Identify which cell holds the provided text, then report its [x, y] central coordinate. 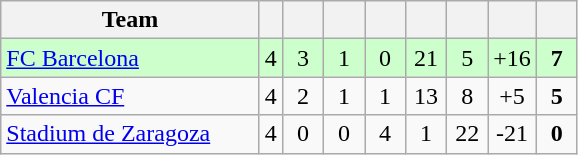
+16 [512, 58]
3 [302, 58]
2 [302, 96]
21 [426, 58]
Valencia CF [130, 96]
Stadium de Zaragoza [130, 134]
7 [556, 58]
8 [468, 96]
Team [130, 20]
-21 [512, 134]
22 [468, 134]
13 [426, 96]
+5 [512, 96]
FC Barcelona [130, 58]
